From the cell containing the given text, extract its center point as [x, y] coordinate. 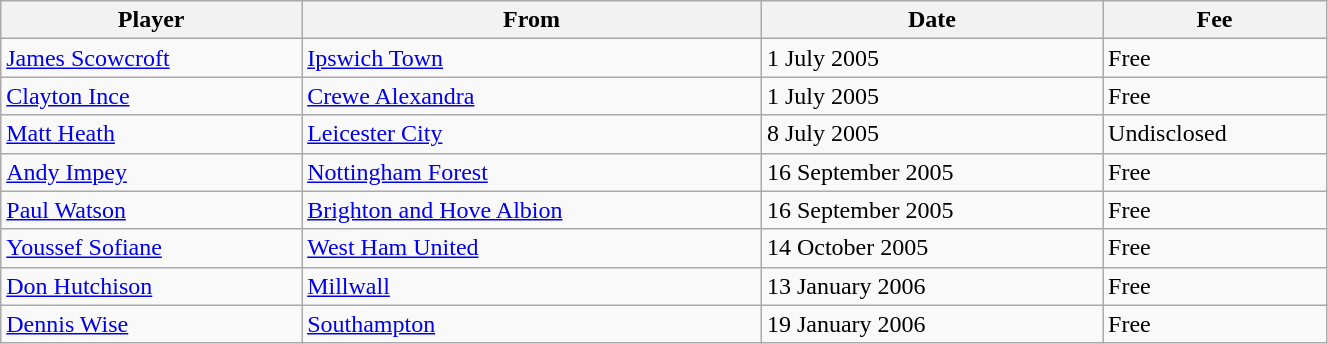
14 October 2005 [932, 248]
Undisclosed [1215, 134]
Brighton and Hove Albion [532, 210]
Leicester City [532, 134]
Matt Heath [152, 134]
Dennis Wise [152, 324]
Player [152, 20]
Fee [1215, 20]
13 January 2006 [932, 286]
Date [932, 20]
Paul Watson [152, 210]
Andy Impey [152, 172]
Crewe Alexandra [532, 96]
Youssef Sofiane [152, 248]
From [532, 20]
Ipswich Town [532, 58]
Millwall [532, 286]
Southampton [532, 324]
James Scowcroft [152, 58]
19 January 2006 [932, 324]
West Ham United [532, 248]
Don Hutchison [152, 286]
Clayton Ince [152, 96]
Nottingham Forest [532, 172]
8 July 2005 [932, 134]
